Search for the cell housing the specified text and yield its [X, Y] center coordinate. 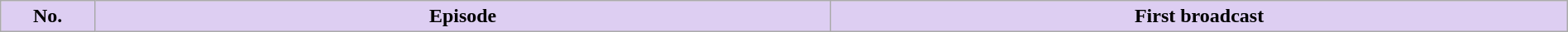
Episode [462, 16]
First broadcast [1199, 16]
No. [48, 16]
